Capture the cell that displays the provided text and extract its [X, Y] central coordinate. 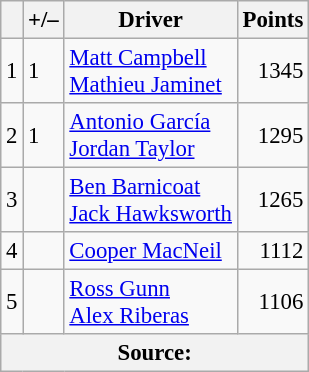
1345 [272, 72]
Matt Campbell Mathieu Jaminet [150, 72]
Antonio García Jordan Taylor [150, 136]
4 [12, 251]
Driver [150, 20]
Cooper MacNeil [150, 251]
1112 [272, 251]
1265 [272, 200]
2 [12, 136]
1106 [272, 302]
+/– [44, 20]
1295 [272, 136]
3 [12, 200]
Ben Barnicoat Jack Hawksworth [150, 200]
Source: [155, 353]
Ross Gunn Alex Riberas [150, 302]
5 [12, 302]
Points [272, 20]
